Detect which cell encompasses the target text, then output its (X, Y) center coordinate. 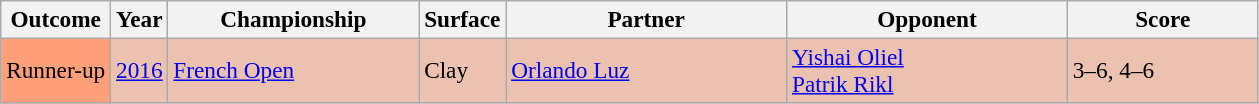
Orlando Luz (646, 70)
Partner (646, 19)
French Open (294, 70)
Surface (462, 19)
2016 (140, 70)
Outcome (56, 19)
Year (140, 19)
Runner-up (56, 70)
Yishai Oliel Patrik Rikl (928, 70)
Opponent (928, 19)
3–6, 4–6 (1162, 70)
Clay (462, 70)
Championship (294, 19)
Score (1162, 19)
